Output the (x, y) coordinate of the center of the cell containing the given text.  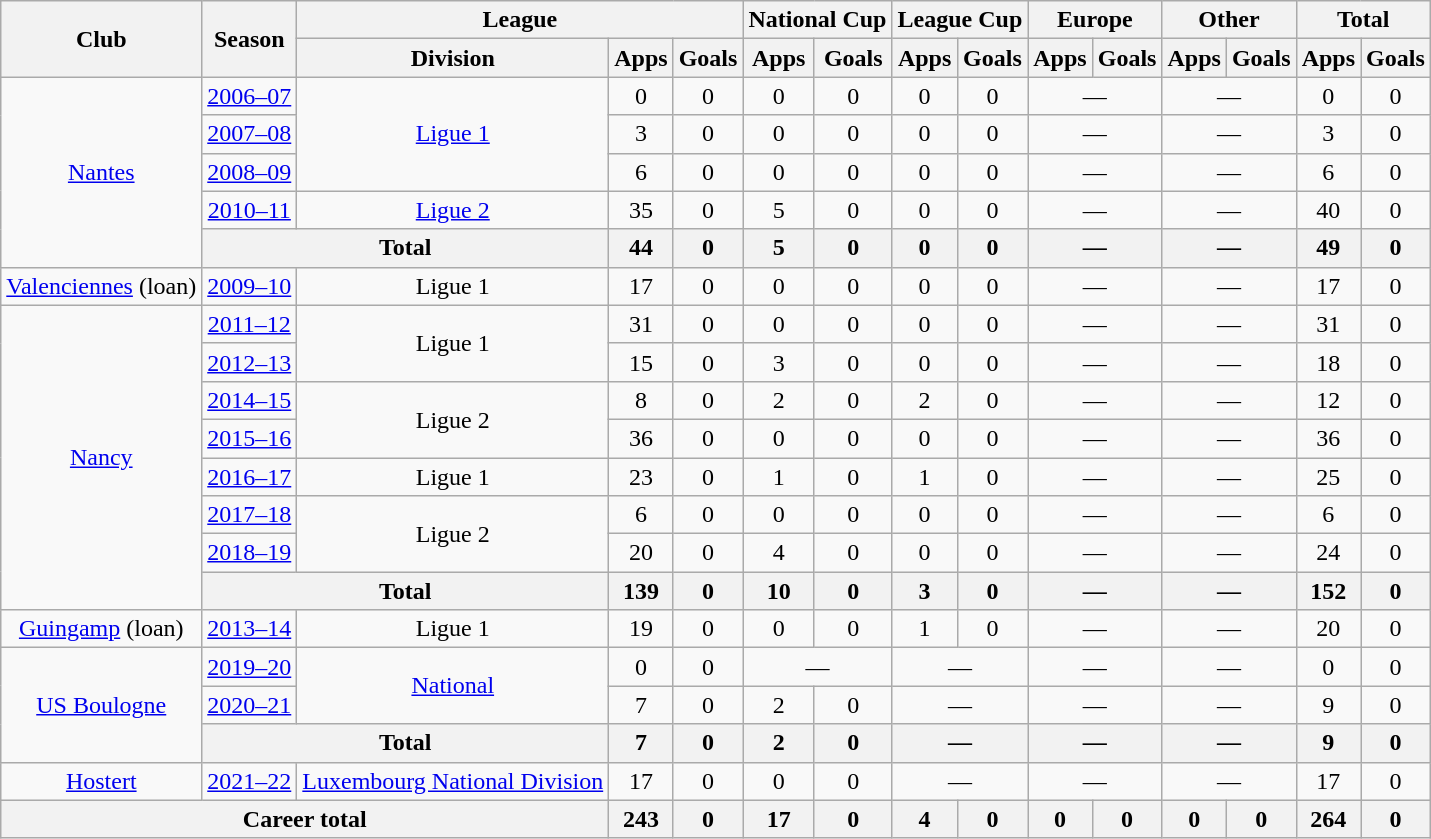
2015–16 (250, 438)
Other (1229, 20)
23 (641, 477)
National Cup (818, 20)
40 (1328, 210)
10 (779, 591)
2006–07 (250, 96)
15 (641, 362)
25 (1328, 477)
2013–14 (250, 629)
Valenciennes (loan) (102, 286)
2017–18 (250, 515)
49 (1328, 248)
US Boulogne (102, 705)
Division (453, 58)
2016–17 (250, 477)
44 (641, 248)
2020–21 (250, 705)
Nantes (102, 172)
2019–20 (250, 667)
League Cup (960, 20)
Luxembourg National Division (453, 781)
Hostert (102, 781)
Season (250, 39)
19 (641, 629)
243 (641, 819)
Nancy (102, 457)
2011–12 (250, 324)
National (453, 686)
264 (1328, 819)
2014–15 (250, 400)
2012–13 (250, 362)
35 (641, 210)
2008–09 (250, 172)
Europe (1095, 20)
2010–11 (250, 210)
18 (1328, 362)
2018–19 (250, 553)
8 (641, 400)
2007–08 (250, 134)
Guingamp (loan) (102, 629)
139 (641, 591)
Club (102, 39)
2021–22 (250, 781)
152 (1328, 591)
Career total (305, 819)
2009–10 (250, 286)
League (520, 20)
24 (1328, 553)
12 (1328, 400)
